Locate the cell with the specified text and output its (x, y) center coordinate. 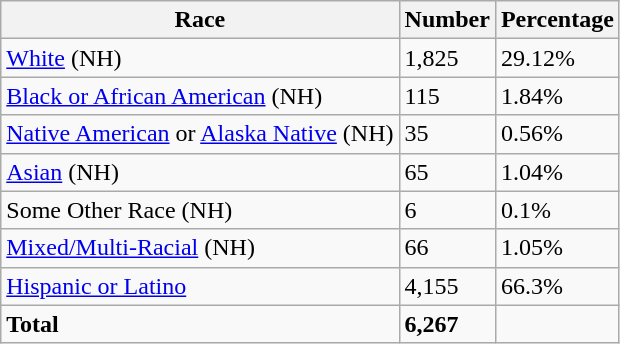
1,825 (447, 58)
Asian (NH) (200, 172)
0.56% (557, 134)
66.3% (557, 286)
Mixed/Multi-Racial (NH) (200, 248)
0.1% (557, 210)
White (NH) (200, 58)
Hispanic or Latino (200, 286)
4,155 (447, 286)
Native American or Alaska Native (NH) (200, 134)
1.05% (557, 248)
Some Other Race (NH) (200, 210)
Total (200, 324)
66 (447, 248)
6,267 (447, 324)
Race (200, 20)
1.04% (557, 172)
Number (447, 20)
1.84% (557, 96)
115 (447, 96)
6 (447, 210)
35 (447, 134)
Percentage (557, 20)
29.12% (557, 58)
65 (447, 172)
Black or African American (NH) (200, 96)
